Determine the [x, y] coordinate at the center of the cell enclosing the given text.  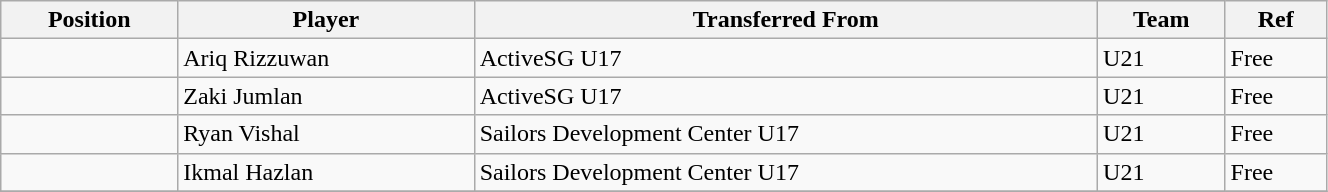
Ref [1276, 20]
Ikmal Hazlan [326, 172]
Transferred From [786, 20]
Player [326, 20]
Zaki Jumlan [326, 96]
Ryan Vishal [326, 134]
Position [90, 20]
Ariq Rizzuwan [326, 58]
Team [1162, 20]
